Extract the [X, Y] coordinate from the center of the cell holding the provided text.  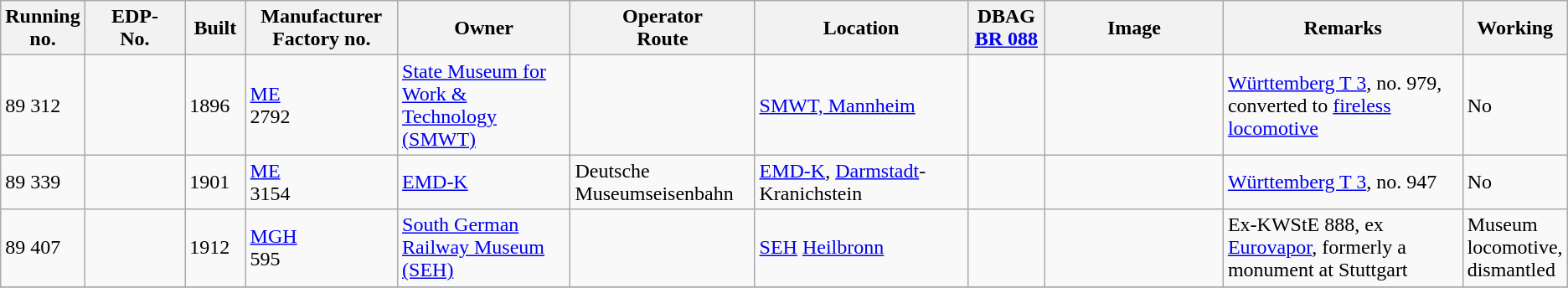
OperatorRoute [663, 28]
DBAGBR 088 [1006, 28]
EMD-K [484, 183]
Runningno. [43, 28]
ME2792 [322, 105]
89 407 [43, 248]
Württemberg T 3, no. 979, converted to fireless locomotive [1343, 105]
89 339 [43, 183]
ManufacturerFactory no. [322, 28]
Location [861, 28]
MGH595 [322, 248]
EDP-No. [134, 28]
1896 [215, 105]
89 312 [43, 105]
State Museum for Work & Technology (SMWT) [484, 105]
1912 [215, 248]
Museum locomotive, dismantled [1514, 248]
EMD-K, Darmstadt-Kranichstein [861, 183]
Owner [484, 28]
Ex-KWStE 888, ex Eurovapor, formerly a monument at Stuttgart [1343, 248]
Image [1134, 28]
SEH Heilbronn [861, 248]
1901 [215, 183]
Deutsche Museumseisenbahn [663, 183]
Remarks [1343, 28]
SMWT, Mannheim [861, 105]
Built [215, 28]
Württemberg T 3, no. 947 [1343, 183]
ME3154 [322, 183]
South German Railway Museum (SEH) [484, 248]
Working [1514, 28]
